Return [X, Y] of the center of cell containing provided text 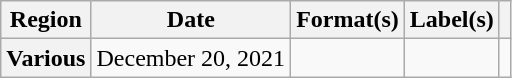
Date [191, 20]
December 20, 2021 [191, 58]
Format(s) [348, 20]
Region [46, 20]
Various [46, 58]
Label(s) [452, 20]
